Search for the cell housing the specified text and yield its [X, Y] center coordinate. 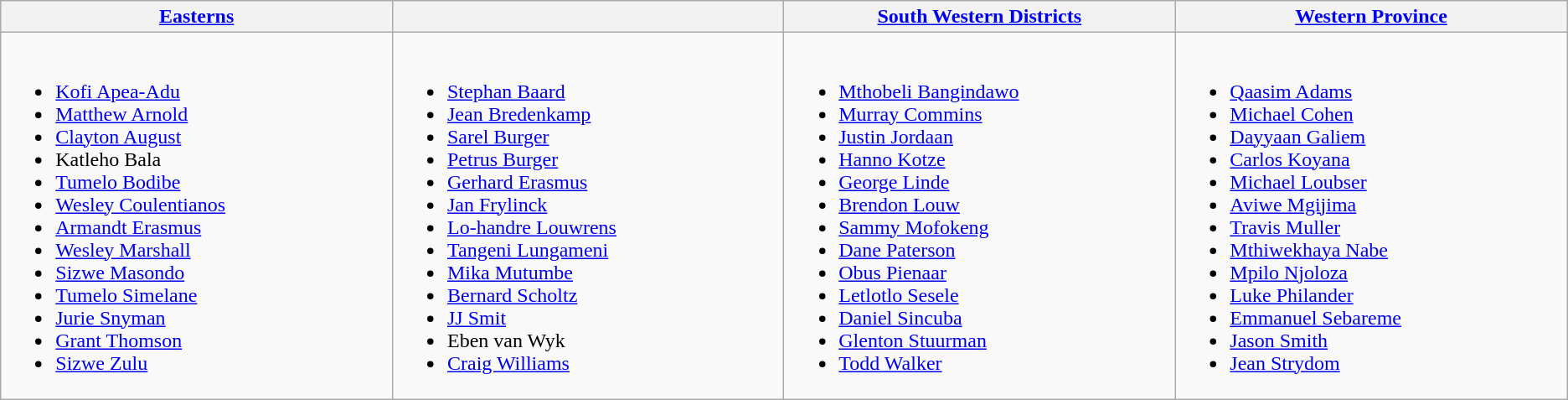
Easterns [197, 17]
Western Province [1371, 17]
South Western Districts [980, 17]
